Provide the [x, y] coordinate of the cell's center where the given text is located.  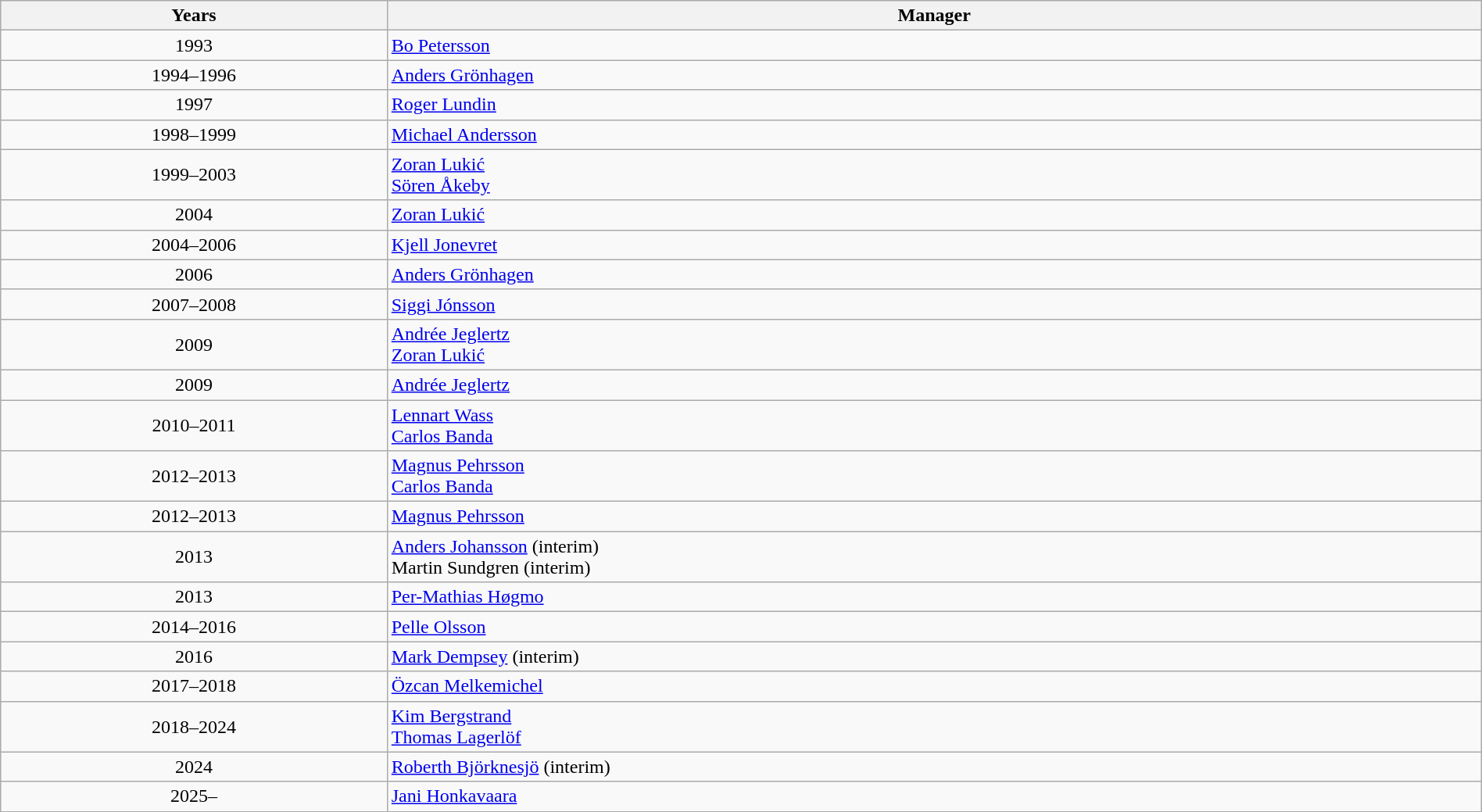
Zoran Lukić [934, 215]
Manager [934, 16]
Magnus Pehrsson [934, 517]
Roberth Björknesjö (interim) [934, 767]
1999–2003 [194, 175]
2024 [194, 767]
Siggi Jónsson [934, 304]
2025– [194, 796]
2006 [194, 274]
Roger Lundin [934, 105]
Andrée Jeglertz [934, 385]
2016 [194, 656]
2004–2006 [194, 245]
Kim Bergstrand Thomas Lagerlöf [934, 727]
1993 [194, 45]
2004 [194, 215]
2007–2008 [194, 304]
Anders Johansson (interim) Martin Sundgren (interim) [934, 556]
Özcan Melkemichel [934, 686]
2010–2011 [194, 425]
Per-Mathias Høgmo [934, 597]
Bo Petersson [934, 45]
Years [194, 16]
Michael Andersson [934, 134]
1998–1999 [194, 134]
Lennart Wass Carlos Banda [934, 425]
Mark Dempsey (interim) [934, 656]
Kjell Jonevret [934, 245]
Andrée Jeglertz Zoran Lukić [934, 344]
Pelle Olsson [934, 627]
Magnus Pehrsson Carlos Banda [934, 477]
1994–1996 [194, 75]
2018–2024 [194, 727]
1997 [194, 105]
Zoran Lukić Sören Åkeby [934, 175]
2014–2016 [194, 627]
Jani Honkavaara [934, 796]
2017–2018 [194, 686]
